Output the (x, y) coordinate of the center of the cell containing the given text.  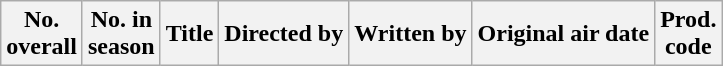
Prod.code (688, 34)
Title (190, 34)
No. inseason (121, 34)
Directed by (284, 34)
Written by (410, 34)
Original air date (564, 34)
No.overall (42, 34)
